Search for the cell housing the specified text and yield its (X, Y) center coordinate. 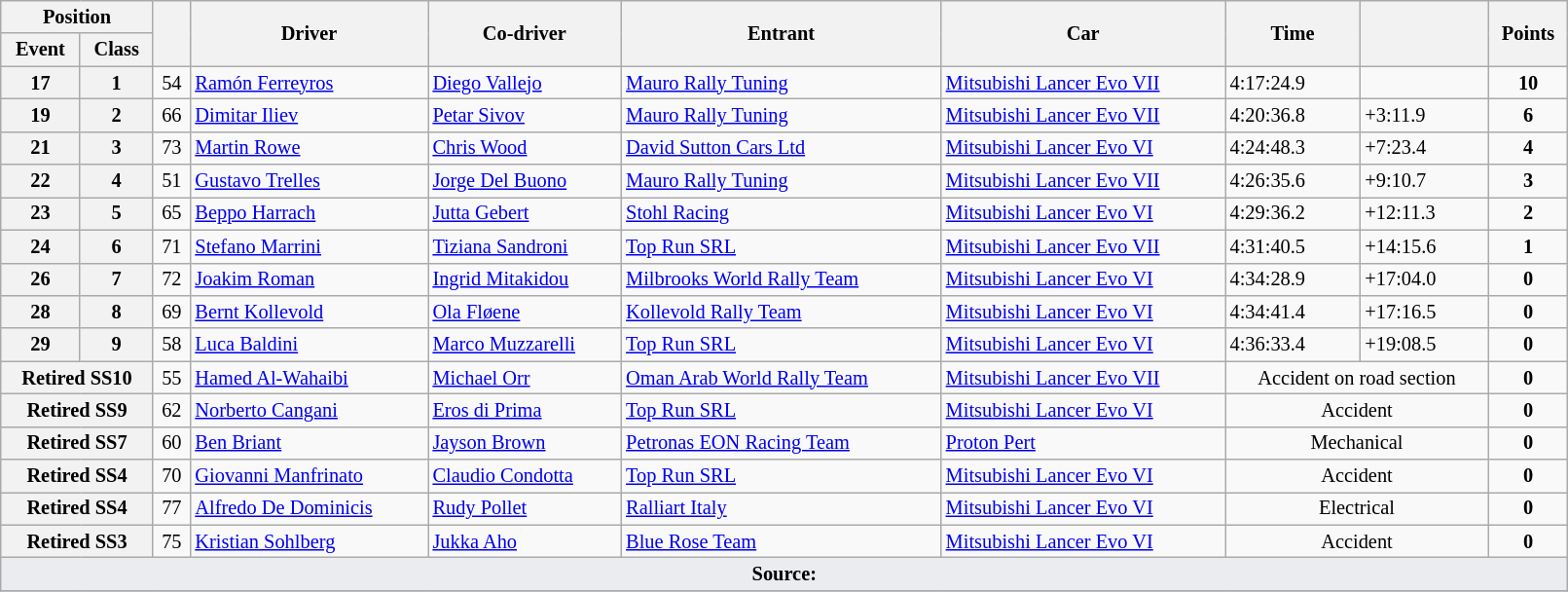
77 (171, 508)
+17:04.0 (1424, 279)
26 (41, 279)
Bernt Kollevold (309, 312)
4:17:24.9 (1293, 83)
Class (117, 50)
29 (41, 345)
Hamed Al-Wahaibi (309, 378)
Jutta Gebert (526, 213)
Ben Briant (309, 443)
Source: (784, 573)
+17:16.5 (1424, 312)
Martin Rowe (309, 148)
+14:15.6 (1424, 246)
51 (171, 181)
28 (41, 312)
Rudy Pollet (526, 508)
Petronas EON Racing Team (781, 443)
Ola Fløene (526, 312)
Michael Orr (526, 378)
Eros di Prima (526, 410)
Giovanni Manfrinato (309, 476)
Jukka Aho (526, 541)
Accident on road section (1357, 378)
73 (171, 148)
Retired SS10 (78, 378)
Jayson Brown (526, 443)
Ralliart Italy (781, 508)
Retired SS9 (78, 410)
66 (171, 115)
Mechanical (1357, 443)
5 (117, 213)
Kollevold Rally Team (781, 312)
62 (171, 410)
+12:11.3 (1424, 213)
Marco Muzzarelli (526, 345)
Position (78, 17)
Time (1293, 33)
Gustavo Trelles (309, 181)
22 (41, 181)
4:34:28.9 (1293, 279)
Kristian Sohlberg (309, 541)
70 (171, 476)
Stohl Racing (781, 213)
24 (41, 246)
Tiziana Sandroni (526, 246)
10 (1528, 83)
Co-driver (526, 33)
Diego Vallejo (526, 83)
9 (117, 345)
Entrant (781, 33)
4:29:36.2 (1293, 213)
Alfredo De Dominicis (309, 508)
58 (171, 345)
Luca Baldini (309, 345)
+3:11.9 (1424, 115)
Norberto Cangani (309, 410)
Dimitar Iliev (309, 115)
71 (171, 246)
Blue Rose Team (781, 541)
54 (171, 83)
Stefano Marrini (309, 246)
17 (41, 83)
4:34:41.4 (1293, 312)
4:36:33.4 (1293, 345)
8 (117, 312)
Beppo Harrach (309, 213)
Joakim Roman (309, 279)
Retired SS3 (78, 541)
David Sutton Cars Ltd (781, 148)
Oman Arab World Rally Team (781, 378)
Proton Pert (1083, 443)
Ingrid Mitakidou (526, 279)
4:31:40.5 (1293, 246)
65 (171, 213)
4:20:36.8 (1293, 115)
+9:10.7 (1424, 181)
21 (41, 148)
Points (1528, 33)
Electrical (1357, 508)
Retired SS7 (78, 443)
Petar Sivov (526, 115)
19 (41, 115)
4:26:35.6 (1293, 181)
69 (171, 312)
72 (171, 279)
Jorge Del Buono (526, 181)
55 (171, 378)
Event (41, 50)
Driver (309, 33)
4:24:48.3 (1293, 148)
Milbrooks World Rally Team (781, 279)
Ramón Ferreyros (309, 83)
23 (41, 213)
Chris Wood (526, 148)
7 (117, 279)
Claudio Condotta (526, 476)
Car (1083, 33)
+7:23.4 (1424, 148)
+19:08.5 (1424, 345)
75 (171, 541)
60 (171, 443)
